Find where the given text appears and provide that cell's center as (x, y) coordinate. 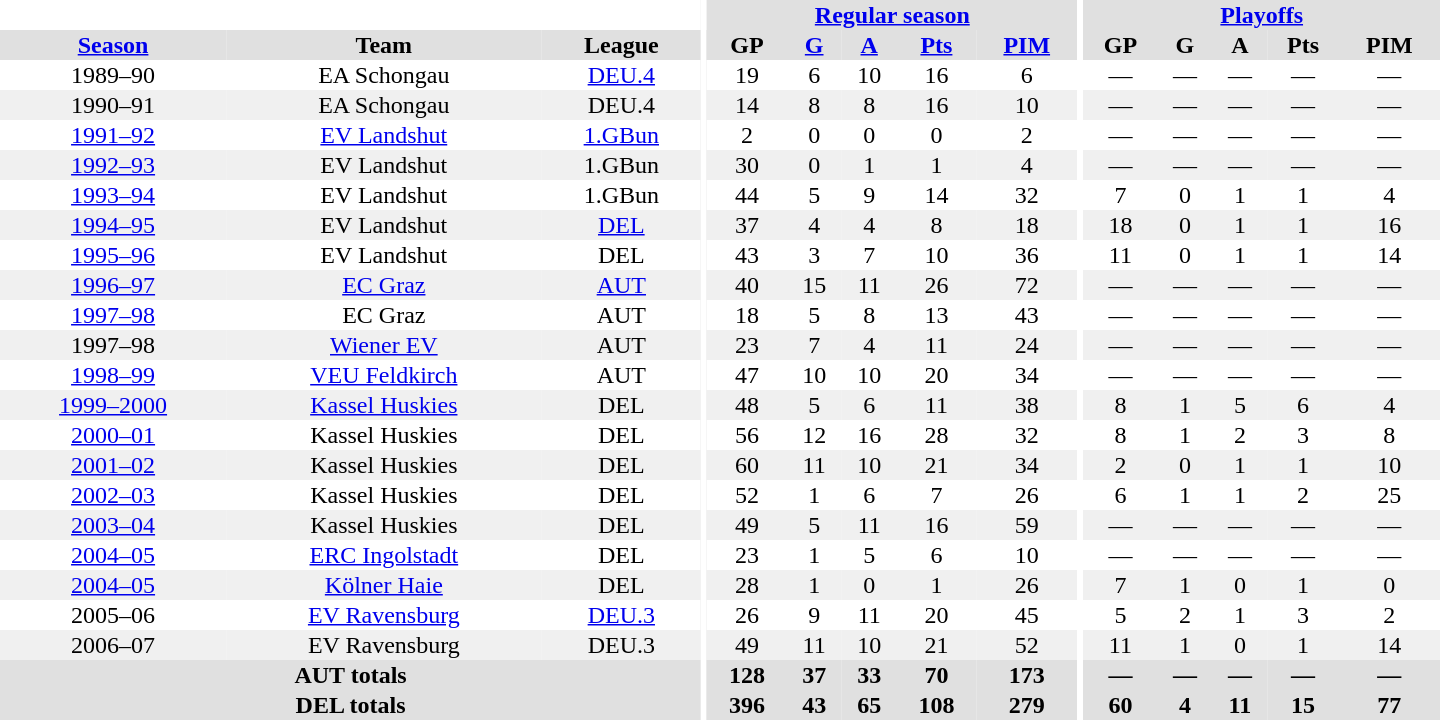
Regular season (892, 15)
VEU Feldkirch (384, 375)
12 (814, 435)
1990–91 (113, 105)
Playoffs (1262, 15)
24 (1026, 345)
44 (746, 195)
2002–03 (113, 495)
396 (746, 705)
Season (113, 45)
40 (746, 285)
1992–93 (113, 165)
33 (870, 675)
ERC Ingolstadt (384, 555)
72 (1026, 285)
1998–99 (113, 375)
2005–06 (113, 615)
League (622, 45)
36 (1026, 255)
2000–01 (113, 435)
48 (746, 405)
Team (384, 45)
DEL totals (350, 705)
59 (1026, 525)
25 (1390, 495)
AUT totals (350, 675)
38 (1026, 405)
77 (1390, 705)
2006–07 (113, 645)
1999–2000 (113, 405)
Wiener EV (384, 345)
30 (746, 165)
1995–96 (113, 255)
1991–92 (113, 135)
Kölner Haie (384, 585)
128 (746, 675)
2001–02 (113, 465)
173 (1026, 675)
47 (746, 375)
1994–95 (113, 225)
19 (746, 75)
65 (870, 705)
108 (936, 705)
279 (1026, 705)
1996–97 (113, 285)
1993–94 (113, 195)
1989–90 (113, 75)
70 (936, 675)
45 (1026, 615)
2003–04 (113, 525)
56 (746, 435)
13 (936, 315)
